Return [x, y] of the center of cell containing provided text 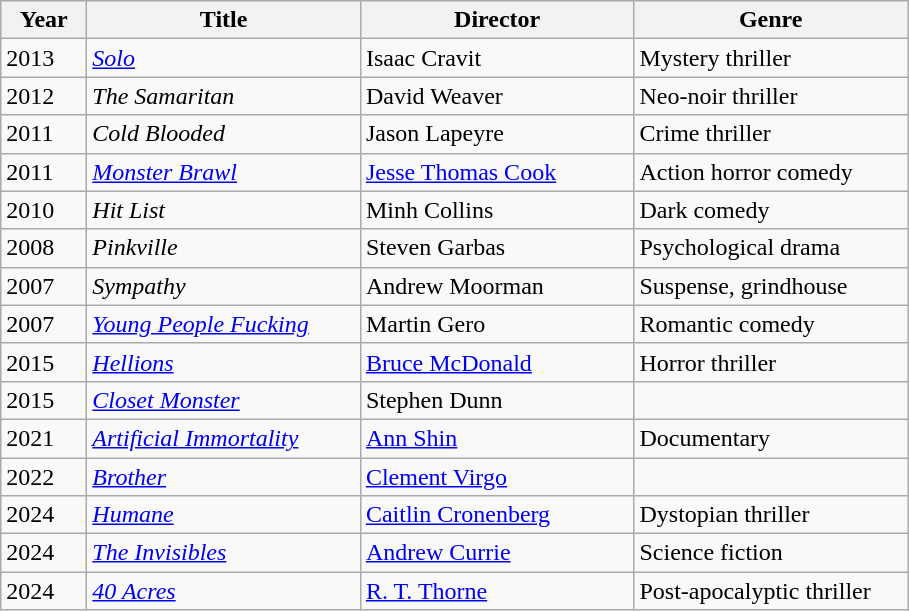
Crime thriller [771, 134]
Minh Collins [497, 210]
Romantic comedy [771, 324]
Monster Brawl [224, 172]
Ann Shin [497, 438]
Young People Fucking [224, 324]
Jesse Thomas Cook [497, 172]
2021 [44, 438]
David Weaver [497, 96]
Caitlin Cronenberg [497, 515]
Closet Monster [224, 400]
2008 [44, 248]
2012 [44, 96]
Jason Lapeyre [497, 134]
Year [44, 20]
Humane [224, 515]
Isaac Cravit [497, 58]
Action horror comedy [771, 172]
Hellions [224, 362]
Pinkville [224, 248]
2010 [44, 210]
Bruce McDonald [497, 362]
Post-apocalyptic thriller [771, 591]
Steven Garbas [497, 248]
Artificial Immortality [224, 438]
Genre [771, 20]
Suspense, grindhouse [771, 286]
Psychological drama [771, 248]
Director [497, 20]
Horror thriller [771, 362]
Dark comedy [771, 210]
Cold Blooded [224, 134]
The Samaritan [224, 96]
Hit List [224, 210]
2022 [44, 477]
40 Acres [224, 591]
2013 [44, 58]
Brother [224, 477]
Clement Virgo [497, 477]
Sympathy [224, 286]
The Invisibles [224, 553]
Andrew Moorman [497, 286]
R. T. Thorne [497, 591]
Stephen Dunn [497, 400]
Mystery thriller [771, 58]
Martin Gero [497, 324]
Documentary [771, 438]
Dystopian thriller [771, 515]
Neo-noir thriller [771, 96]
Title [224, 20]
Andrew Currie [497, 553]
Solo [224, 58]
Science fiction [771, 553]
